For the text-containing cell, return its midpoint in (x, y) coordinate format. 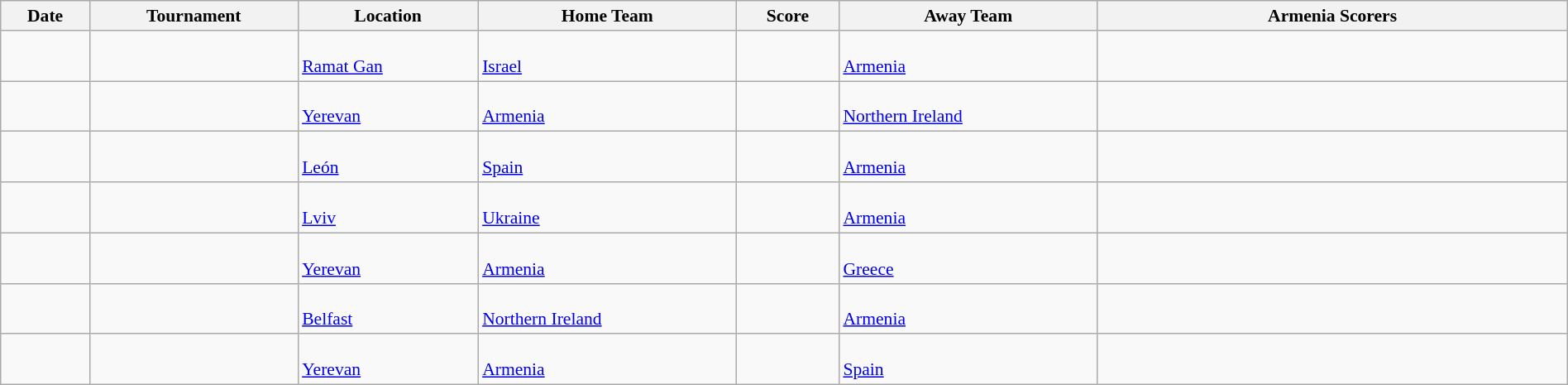
Home Team (607, 16)
Date (45, 16)
Location (388, 16)
Ukraine (607, 207)
Away Team (968, 16)
Ramat Gan (388, 56)
Score (788, 16)
León (388, 157)
Tournament (194, 16)
Israel (607, 56)
Lviv (388, 207)
Belfast (388, 308)
Armenia Scorers (1332, 16)
Greece (968, 258)
